From the cell containing the given text, extract its center point as [x, y] coordinate. 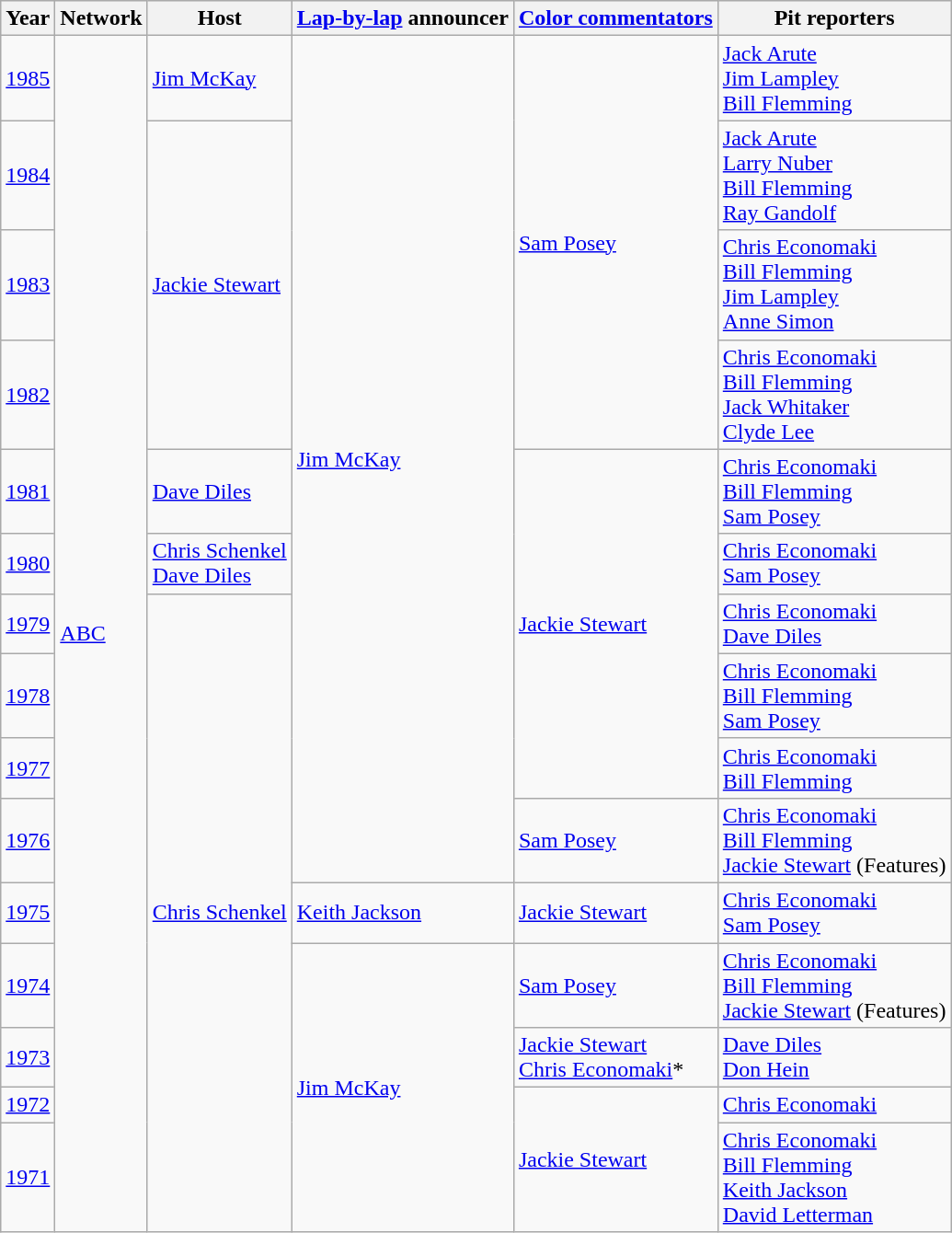
1981 [28, 491]
Chris Schenkel [219, 913]
Host [219, 18]
1985 [28, 78]
Chris EconomakiBill FlemmingKeith JacksonDavid Letterman [834, 1178]
Chris SchenkelDave Diles [219, 563]
1973 [28, 1058]
Chris EconomakiBill FlemmingJack WhitakerClyde Lee [834, 394]
1982 [28, 394]
1972 [28, 1105]
Chris EconomakiBill Flemming [834, 767]
Chris Economaki [834, 1105]
Chris EconomakiDave Diles [834, 624]
Jack AruteLarry NuberBill FlemmingRay Gandolf [834, 175]
Color commentators [615, 18]
Dave DilesDon Hein [834, 1058]
1974 [28, 985]
Pit reporters [834, 18]
1984 [28, 175]
1978 [28, 696]
Network [101, 18]
Lap-by-lap announcer [403, 18]
Dave Diles [219, 491]
Year [28, 18]
Keith Jackson [403, 913]
Chris EconomakiBill FlemmingJim LampleyAnne Simon [834, 285]
1971 [28, 1178]
1983 [28, 285]
Jack AruteJim LampleyBill Flemming [834, 78]
Jackie StewartChris Economaki* [615, 1058]
1977 [28, 767]
ABC [101, 634]
1975 [28, 913]
1976 [28, 840]
1979 [28, 624]
1980 [28, 563]
